Find where the given text appears and provide that cell's center as (X, Y) coordinate. 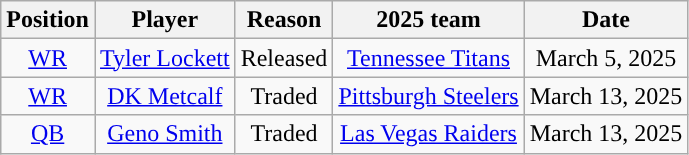
Las Vegas Raiders (428, 134)
DK Metcalf (164, 96)
2025 team (428, 20)
Position (48, 20)
QB (48, 134)
March 5, 2025 (606, 58)
Date (606, 20)
Tyler Lockett (164, 58)
Player (164, 20)
Geno Smith (164, 134)
Reason (284, 20)
Released (284, 58)
Pittsburgh Steelers (428, 96)
Tennessee Titans (428, 58)
